Identify which cell holds the provided text, then report its (x, y) central coordinate. 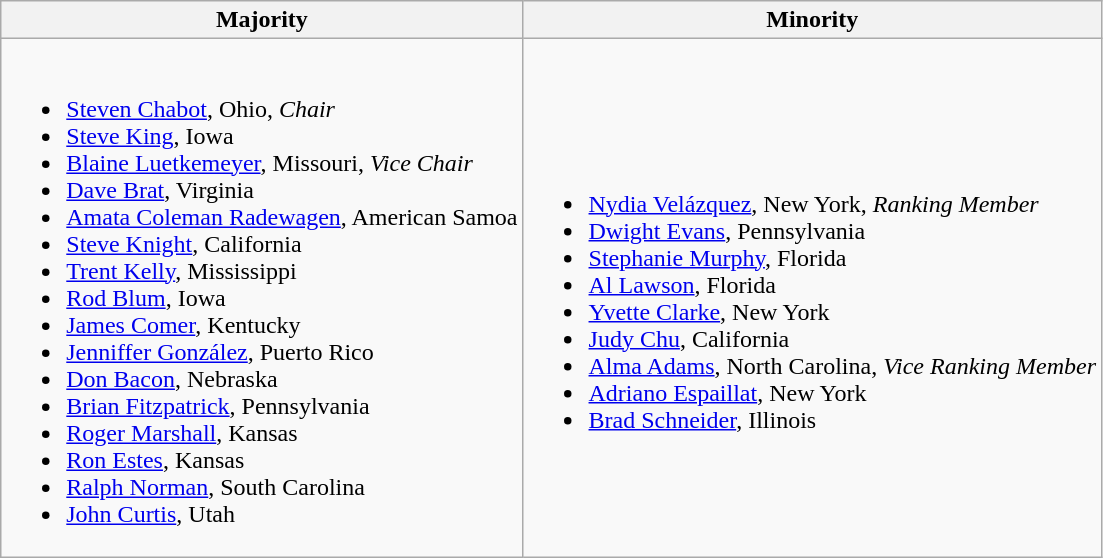
Minority (812, 20)
Majority (262, 20)
